For the text-containing cell, return its midpoint in (X, Y) coordinate format. 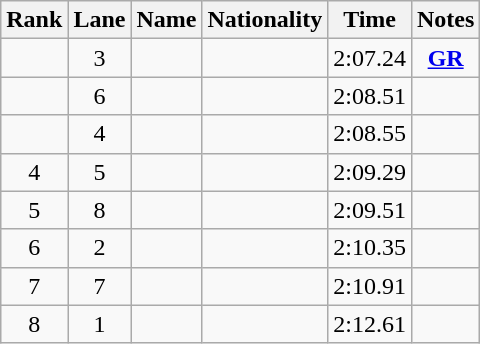
Name (166, 20)
2:09.29 (370, 172)
GR (445, 58)
2:10.35 (370, 248)
3 (100, 58)
Time (370, 20)
2:10.91 (370, 286)
2:08.55 (370, 134)
Rank (34, 20)
Lane (100, 20)
2:09.51 (370, 210)
2:12.61 (370, 324)
Notes (445, 20)
2:08.51 (370, 96)
2:07.24 (370, 58)
1 (100, 324)
2 (100, 248)
Nationality (265, 20)
